Determine the (x, y) coordinate at the center of the cell enclosing the given text.  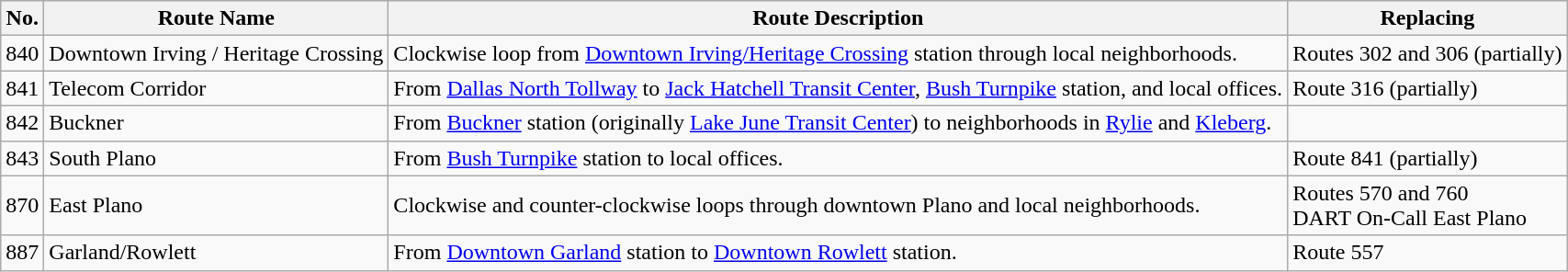
870 (22, 206)
Route 557 (1427, 253)
Route Name (217, 18)
South Plano (217, 158)
Routes 302 and 306 (partially) (1427, 53)
842 (22, 123)
Garland/Rowlett (217, 253)
From Dallas North Tollway to Jack Hatchell Transit Center, Bush Turnpike station, and local offices. (838, 88)
Routes 570 and 760DART On-Call East Plano (1427, 206)
841 (22, 88)
Downtown Irving / Heritage Crossing (217, 53)
East Plano (217, 206)
840 (22, 53)
From Bush Turnpike station to local offices. (838, 158)
Route Description (838, 18)
887 (22, 253)
From Downtown Garland station to Downtown Rowlett station. (838, 253)
Buckner (217, 123)
Route 316 (partially) (1427, 88)
Replacing (1427, 18)
No. (22, 18)
Clockwise loop from Downtown Irving/Heritage Crossing station through local neighborhoods. (838, 53)
From Buckner station (originally Lake June Transit Center) to neighborhoods in Rylie and Kleberg. (838, 123)
Route 841 (partially) (1427, 158)
Telecom Corridor (217, 88)
843 (22, 158)
Clockwise and counter-clockwise loops through downtown Plano and local neighborhoods. (838, 206)
